Search for the cell housing the specified text and yield its [X, Y] center coordinate. 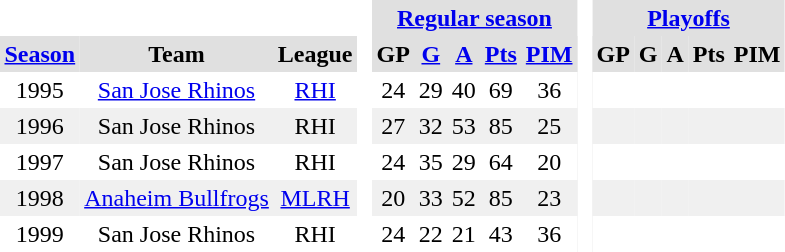
Anaheim Bullfrogs [177, 198]
1995 [40, 90]
32 [430, 126]
53 [464, 126]
1998 [40, 198]
35 [430, 162]
Playoffs [688, 18]
33 [430, 198]
40 [464, 90]
43 [500, 234]
25 [549, 126]
23 [549, 198]
22 [430, 234]
27 [393, 126]
69 [500, 90]
League [315, 54]
21 [464, 234]
Regular season [474, 18]
1999 [40, 234]
Team [177, 54]
1997 [40, 162]
MLRH [315, 198]
64 [500, 162]
1996 [40, 126]
Season [40, 54]
52 [464, 198]
